Determine the (X, Y) coordinate at the center of the cell enclosing the given text.  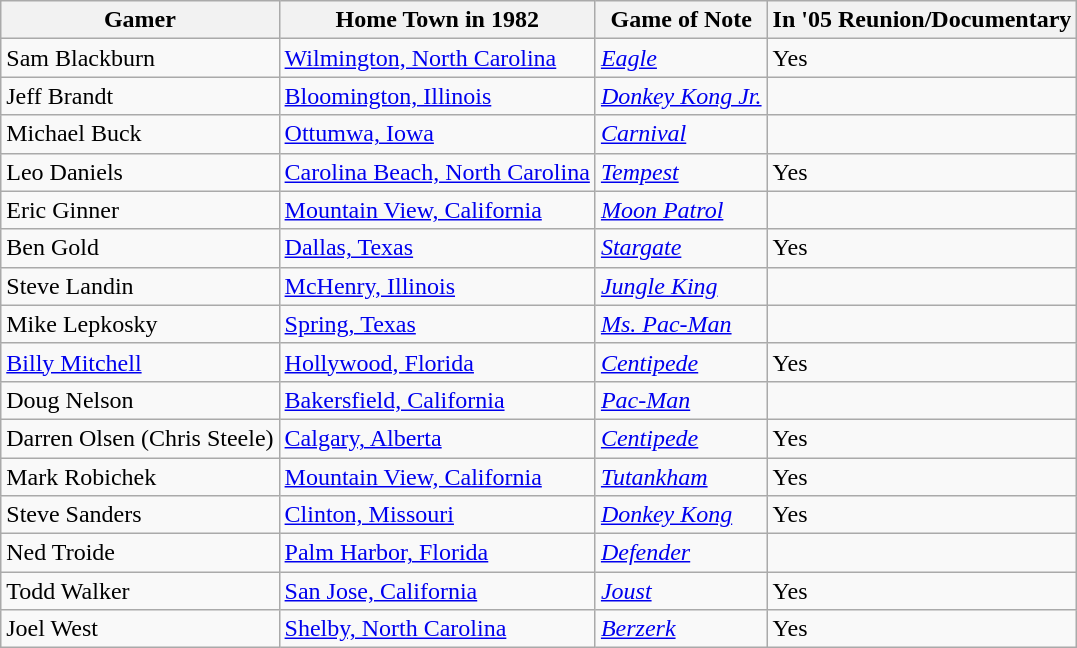
Billy Mitchell (140, 362)
San Jose, California (437, 591)
Doug Nelson (140, 400)
Wilmington, North Carolina (437, 58)
Stargate (681, 248)
Ottumwa, Iowa (437, 134)
Defender (681, 553)
Mark Robichek (140, 477)
Moon Patrol (681, 210)
Shelby, North Carolina (437, 629)
Carnival (681, 134)
Carolina Beach, North Carolina (437, 172)
Jeff Brandt (140, 96)
Ben Gold (140, 248)
Mike Lepkosky (140, 324)
Joust (681, 591)
Tempest (681, 172)
Sam Blackburn (140, 58)
Steve Landin (140, 286)
Berzerk (681, 629)
Darren Olsen (Chris Steele) (140, 438)
Pac-Man (681, 400)
Joel West (140, 629)
Ms. Pac-Man (681, 324)
Palm Harbor, Florida (437, 553)
Clinton, Missouri (437, 515)
Todd Walker (140, 591)
Eric Ginner (140, 210)
Tutankham (681, 477)
Bakersfield, California (437, 400)
Home Town in 1982 (437, 20)
Michael Buck (140, 134)
Steve Sanders (140, 515)
Spring, Texas (437, 324)
Calgary, Alberta (437, 438)
Jungle King (681, 286)
In '05 Reunion/Documentary (922, 20)
Leo Daniels (140, 172)
Gamer (140, 20)
Bloomington, Illinois (437, 96)
Donkey Kong (681, 515)
Donkey Kong Jr. (681, 96)
Ned Troide (140, 553)
McHenry, Illinois (437, 286)
Dallas, Texas (437, 248)
Game of Note (681, 20)
Eagle (681, 58)
Hollywood, Florida (437, 362)
